Provide the (X, Y) coordinate of the cell's center where the given text is located.  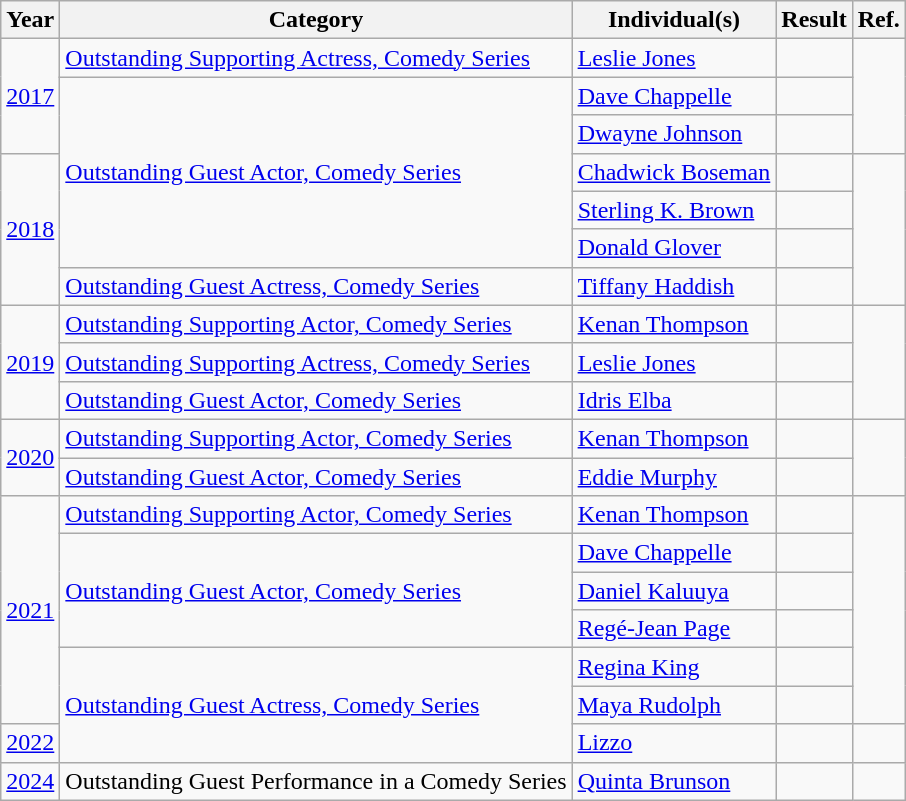
Donald Glover (674, 248)
Dwayne Johnson (674, 134)
Year (30, 20)
2017 (30, 96)
Tiffany Haddish (674, 286)
Idris Elba (674, 400)
2022 (30, 743)
Daniel Kaluuya (674, 591)
2020 (30, 457)
2019 (30, 362)
Regina King (674, 667)
Lizzo (674, 743)
2021 (30, 610)
Outstanding Guest Performance in a Comedy Series (316, 781)
Category (316, 20)
Individual(s) (674, 20)
Result (814, 20)
Ref. (878, 20)
Regé-Jean Page (674, 629)
Maya Rudolph (674, 705)
Eddie Murphy (674, 477)
Chadwick Boseman (674, 172)
Sterling K. Brown (674, 210)
2018 (30, 229)
2024 (30, 781)
Quinta Brunson (674, 781)
